Find where the given text appears and provide that cell's center as (X, Y) coordinate. 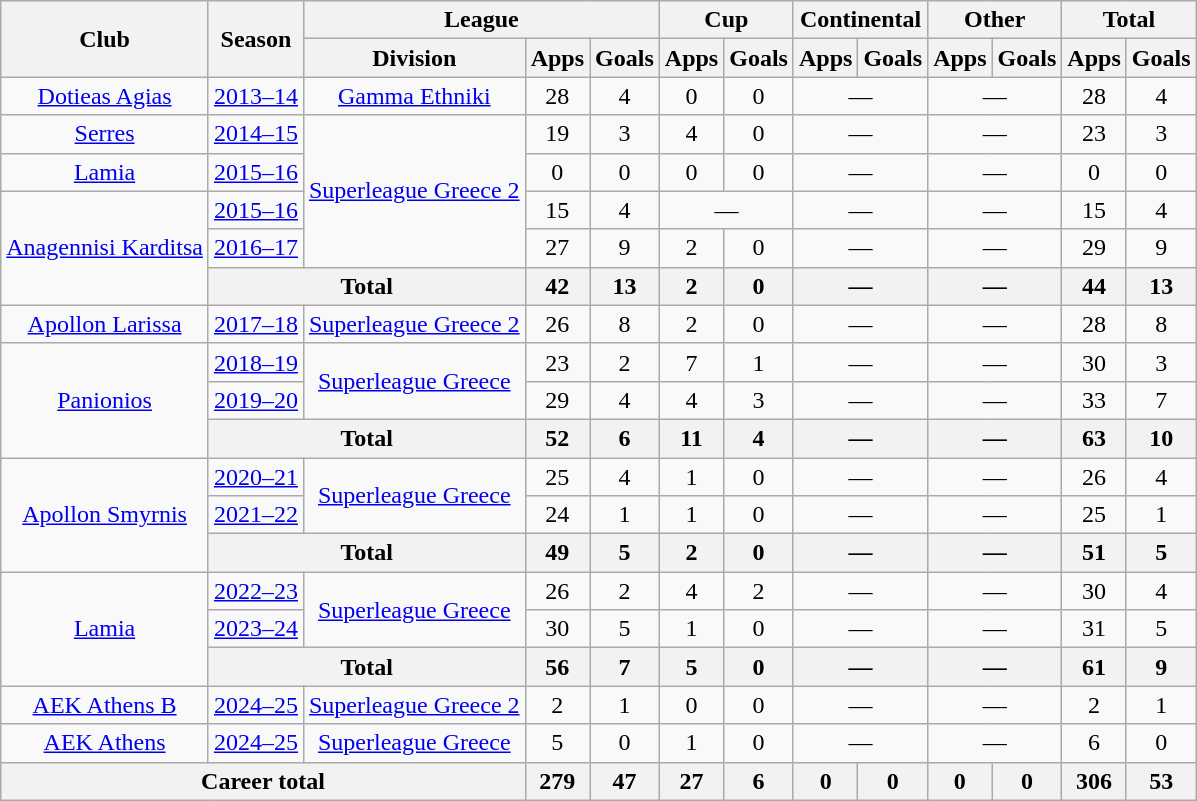
19 (557, 134)
51 (1094, 553)
Apollon Larissa (105, 324)
63 (1094, 438)
Club (105, 39)
2022–23 (256, 591)
Career total (263, 781)
Gamma Ethniki (414, 96)
10 (1161, 438)
31 (1094, 629)
33 (1094, 400)
42 (557, 286)
2013–14 (256, 96)
2017–18 (256, 324)
61 (1094, 667)
League (481, 20)
2020–21 (256, 477)
52 (557, 438)
2021–22 (256, 515)
Anagennisi Karditsa (105, 248)
49 (557, 553)
AEK Athens (105, 743)
2019–20 (256, 400)
Apollon Smyrnis (105, 515)
Other (995, 20)
Cup (726, 20)
2023–24 (256, 629)
53 (1161, 781)
306 (1094, 781)
2018–19 (256, 362)
Division (414, 58)
11 (691, 438)
Dotieas Agias (105, 96)
56 (557, 667)
Continental (860, 20)
24 (557, 515)
47 (625, 781)
2014–15 (256, 134)
279 (557, 781)
Panionios (105, 400)
Serres (105, 134)
AEK Athens B (105, 705)
44 (1094, 286)
Season (256, 39)
2016–17 (256, 248)
